Pinpoint the cell where the given text exists, returning its [x, y] midpoint coordinate. 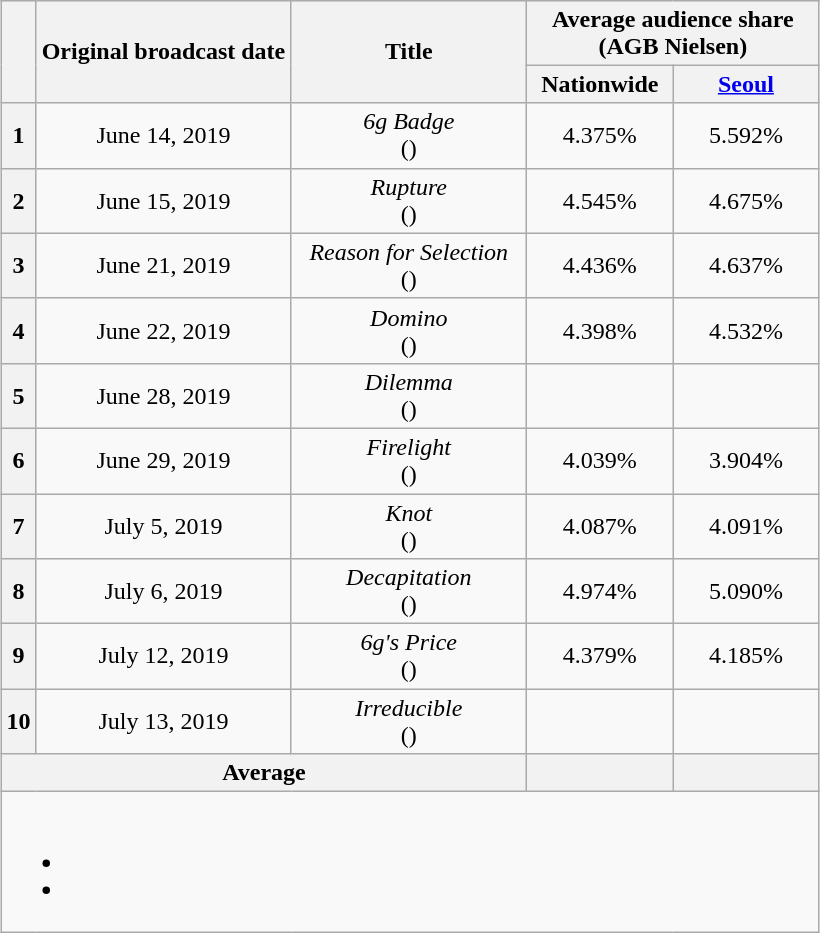
5.090% [746, 592]
3 [18, 266]
Rupture() [409, 200]
1 [18, 136]
June 21, 2019 [164, 266]
9 [18, 656]
4.398% [600, 330]
July 13, 2019 [164, 722]
Original broadcast date [164, 52]
Firelight() [409, 460]
Decapitation() [409, 592]
July 5, 2019 [164, 526]
4 [18, 330]
8 [18, 592]
4.974% [600, 592]
4.039% [600, 460]
June 22, 2019 [164, 330]
4.185% [746, 656]
June 29, 2019 [164, 460]
Domino() [409, 330]
Title [409, 52]
6g's Price() [409, 656]
7 [18, 526]
6 [18, 460]
Knot() [409, 526]
4.675% [746, 200]
4.545% [600, 200]
July 12, 2019 [164, 656]
Reason for Selection() [409, 266]
June 14, 2019 [164, 136]
10 [18, 722]
Irreducible() [409, 722]
June 28, 2019 [164, 396]
6g Badge() [409, 136]
5 [18, 396]
4.637% [746, 266]
2 [18, 200]
Average [264, 773]
4.436% [600, 266]
5.592% [746, 136]
4.091% [746, 526]
3.904% [746, 460]
June 15, 2019 [164, 200]
4.087% [600, 526]
Nationwide [600, 84]
4.375% [600, 136]
4.532% [746, 330]
Dilemma() [409, 396]
Average audience share(AGB Nielsen) [673, 32]
July 6, 2019 [164, 592]
4.379% [600, 656]
Seoul [746, 84]
